Search for the cell housing the specified text and yield its [X, Y] center coordinate. 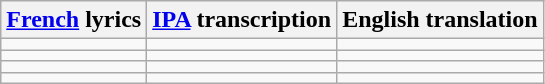
English translation [440, 20]
French lyrics [74, 20]
IPA transcription [242, 20]
